Detect which cell encompasses the target text, then output its (X, Y) center coordinate. 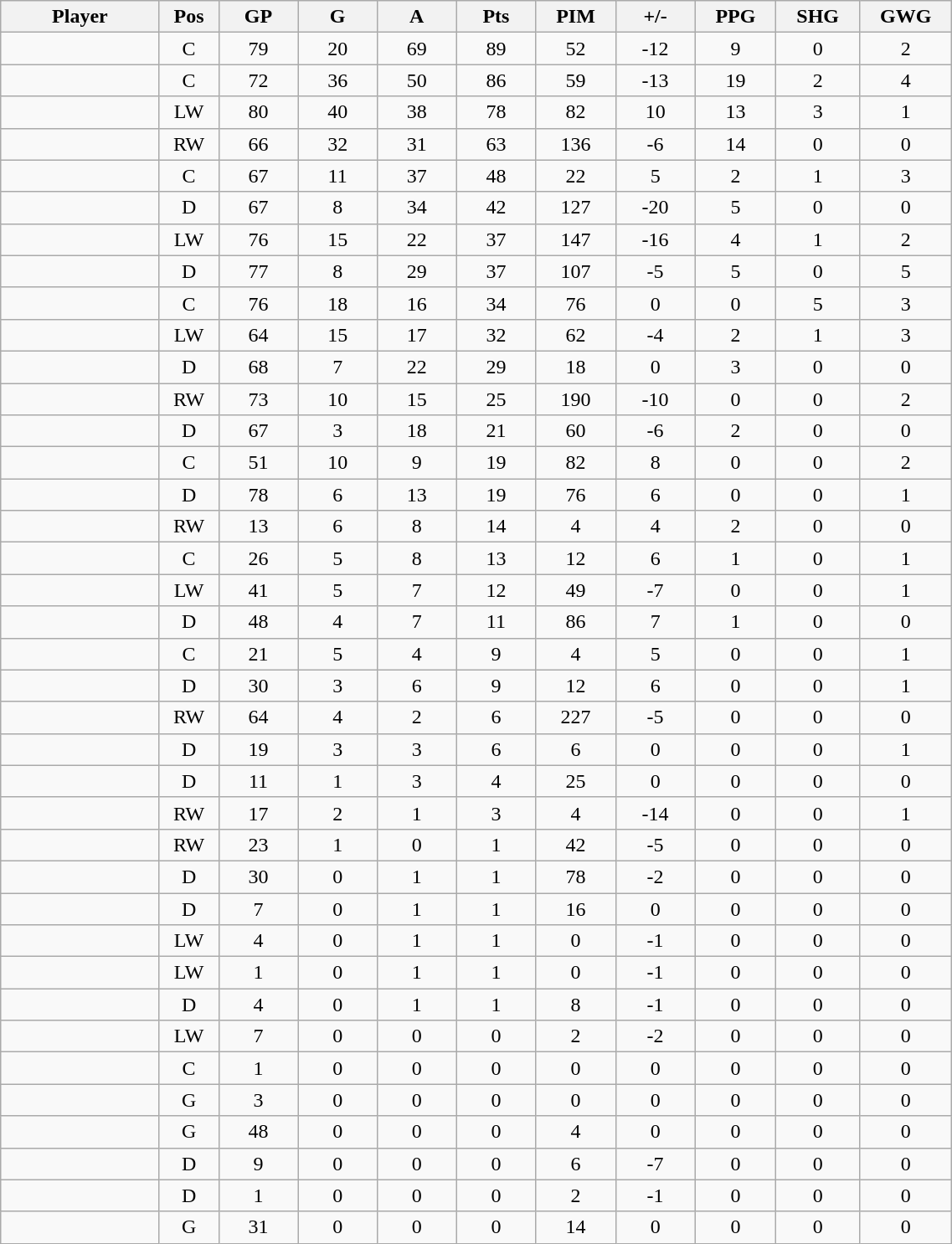
SHG (818, 17)
79 (258, 49)
-10 (655, 399)
49 (576, 590)
62 (576, 335)
-4 (655, 335)
-12 (655, 49)
89 (496, 49)
36 (338, 80)
51 (258, 463)
77 (258, 271)
+/- (655, 17)
136 (576, 144)
227 (576, 717)
40 (338, 112)
69 (417, 49)
190 (576, 399)
Pts (496, 17)
73 (258, 399)
-13 (655, 80)
PIM (576, 17)
72 (258, 80)
-14 (655, 813)
60 (576, 431)
PPG (735, 17)
41 (258, 590)
52 (576, 49)
A (417, 17)
38 (417, 112)
-20 (655, 208)
66 (258, 144)
80 (258, 112)
20 (338, 49)
GWG (905, 17)
23 (258, 845)
107 (576, 271)
59 (576, 80)
147 (576, 239)
GP (258, 17)
63 (496, 144)
Player (80, 17)
26 (258, 558)
68 (258, 367)
50 (417, 80)
Pos (189, 17)
-16 (655, 239)
127 (576, 208)
